Output the (x, y) coordinate of the center of the cell containing the given text.  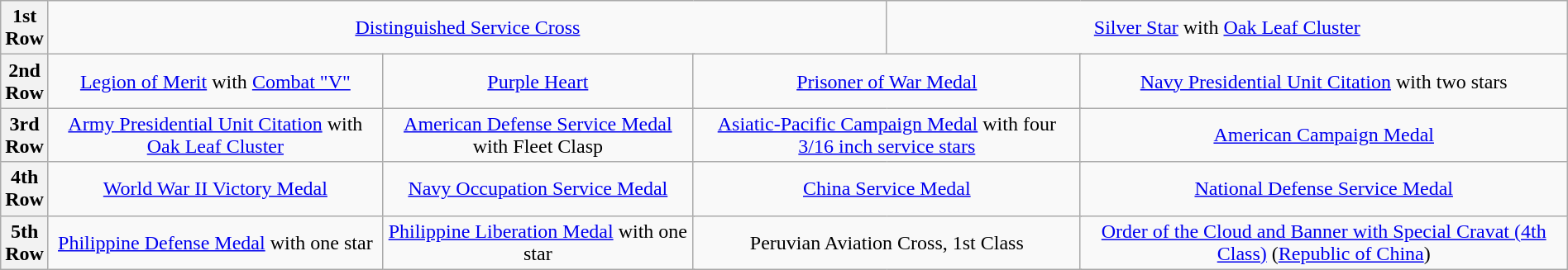
Philippine Liberation Medal with one star (538, 243)
Peruvian Aviation Cross, 1st Class (887, 243)
Navy Occupation Service Medal (538, 188)
Philippine Defense Medal with one star (215, 243)
Navy Presidential Unit Citation with two stars (1323, 81)
Purple Heart (538, 81)
Legion of Merit with Combat "V" (215, 81)
Army Presidential Unit Citation with Oak Leaf Cluster (215, 135)
Distinguished Service Cross (467, 28)
China Service Medal (887, 188)
American Campaign Medal (1323, 135)
National Defense Service Medal (1323, 188)
3rdRow (25, 135)
Prisoner of War Medal (887, 81)
4thRow (25, 188)
1stRow (25, 28)
American Defense Service Medal with Fleet Clasp (538, 135)
World War II Victory Medal (215, 188)
Asiatic-Pacific Campaign Medal with four 3/16 inch service stars (887, 135)
2ndRow (25, 81)
Order of the Cloud and Banner with Special Cravat (4th Class) (Republic of China) (1323, 243)
5thRow (25, 243)
Silver Star with Oak Leaf Cluster (1227, 28)
